Search for the cell housing the specified text and yield its [x, y] center coordinate. 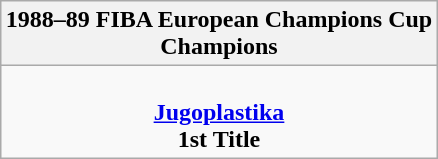
1988–89 FIBA European Champions CupChampions [218, 34]
Jugoplastika 1st Title [218, 112]
